Pinpoint the cell where the given text exists, returning its [X, Y] midpoint coordinate. 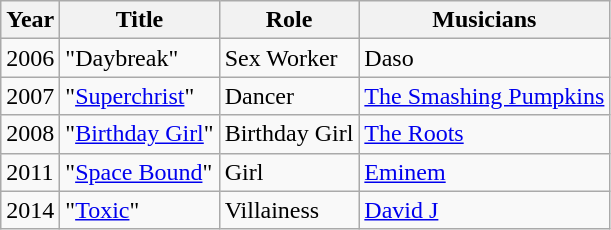
2006 [30, 58]
Villainess [289, 210]
"Birthday Girl" [140, 134]
2014 [30, 210]
Sex Worker [289, 58]
"Superchrist" [140, 96]
"Daybreak" [140, 58]
Dancer [289, 96]
2007 [30, 96]
Eminem [484, 172]
Girl [289, 172]
Role [289, 20]
Birthday Girl [289, 134]
2008 [30, 134]
"Toxic" [140, 210]
David J [484, 210]
Year [30, 20]
The Roots [484, 134]
The Smashing Pumpkins [484, 96]
Title [140, 20]
"Space Bound" [140, 172]
2011 [30, 172]
Musicians [484, 20]
Daso [484, 58]
